Search for the cell housing the specified text and yield its (X, Y) center coordinate. 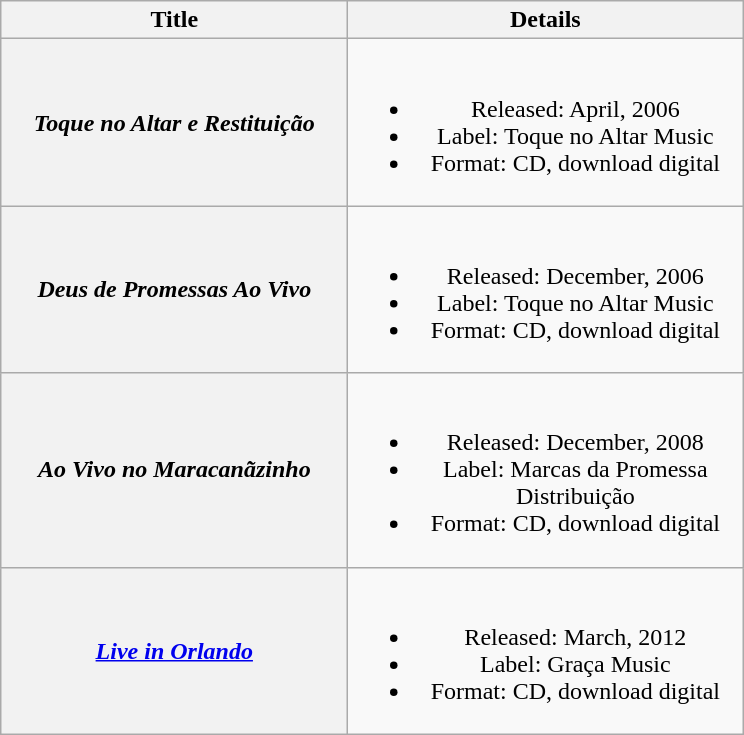
Released: December, 2008Label: Marcas da Promessa DistribuiçãoFormat: CD, download digital (546, 470)
Released: December, 2006Label: Toque no Altar MusicFormat: CD, download digital (546, 290)
Title (174, 20)
Released: March, 2012Label: Graça MusicFormat: CD, download digital (546, 650)
Ao Vivo no Maracanãzinho (174, 470)
Deus de Promessas Ao Vivo (174, 290)
Released: April, 2006Label: Toque no Altar MusicFormat: CD, download digital (546, 122)
Toque no Altar e Restituição (174, 122)
Details (546, 20)
Live in Orlando (174, 650)
